Scan for the cell matching the given text and deliver its (x, y) coordinate at center. 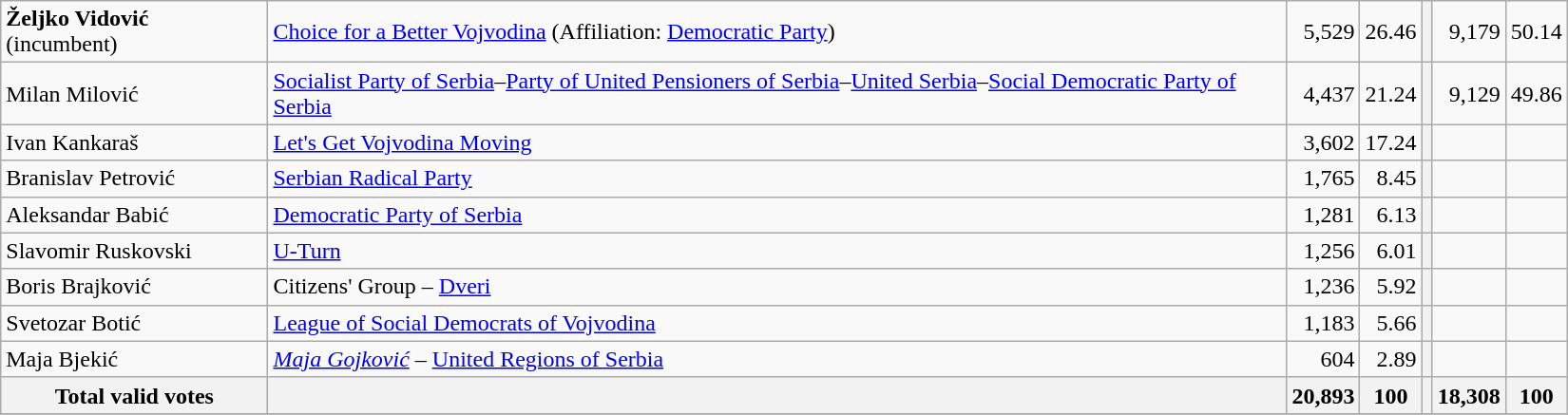
9,129 (1469, 93)
Citizens' Group – Dveri (777, 287)
Slavomir Ruskovski (135, 251)
Let's Get Vojvodina Moving (777, 142)
League of Social Democrats of Vojvodina (777, 323)
1,281 (1323, 215)
50.14 (1536, 32)
17.24 (1391, 142)
1,236 (1323, 287)
Maja Gojković – United Regions of Serbia (777, 359)
Socialist Party of Serbia–Party of United Pensioners of Serbia–United Serbia–Social Democratic Party of Serbia (777, 93)
Boris Brajković (135, 287)
2.89 (1391, 359)
3,602 (1323, 142)
Milan Milović (135, 93)
Serbian Radical Party (777, 179)
4,437 (1323, 93)
Democratic Party of Serbia (777, 215)
26.46 (1391, 32)
Svetozar Botić (135, 323)
1,256 (1323, 251)
49.86 (1536, 93)
Maja Bjekić (135, 359)
Željko Vidović (incumbent) (135, 32)
21.24 (1391, 93)
Ivan Kankaraš (135, 142)
Aleksandar Babić (135, 215)
5.66 (1391, 323)
Total valid votes (135, 395)
9,179 (1469, 32)
18,308 (1469, 395)
5.92 (1391, 287)
1,765 (1323, 179)
U-Turn (777, 251)
5,529 (1323, 32)
Branislav Petrović (135, 179)
604 (1323, 359)
Choice for a Better Vojvodina (Affiliation: Democratic Party) (777, 32)
8.45 (1391, 179)
20,893 (1323, 395)
6.01 (1391, 251)
1,183 (1323, 323)
6.13 (1391, 215)
